Extract the [X, Y] coordinate from the center of the cell holding the provided text.  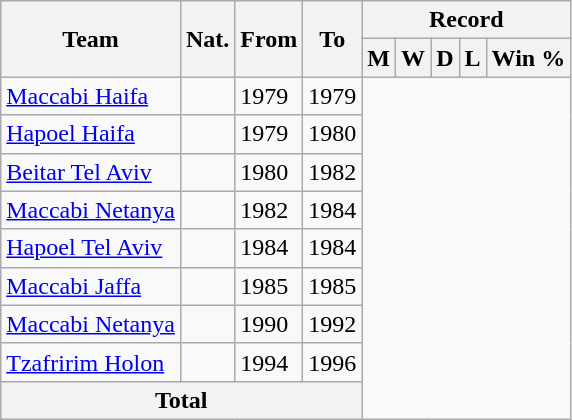
M [379, 58]
To [332, 39]
From [269, 39]
Maccabi Jaffa [91, 286]
Win % [528, 58]
D [445, 58]
Total [182, 400]
Record [466, 20]
1994 [269, 362]
1992 [332, 324]
Maccabi Haifa [91, 96]
Beitar Tel Aviv [91, 172]
1996 [332, 362]
Hapoel Tel Aviv [91, 248]
Hapoel Haifa [91, 134]
W [414, 58]
Nat. [207, 39]
Tzafririm Holon [91, 362]
L [472, 58]
1990 [269, 324]
Team [91, 39]
